Determine the [x, y] coordinate at the center of the cell enclosing the given text.  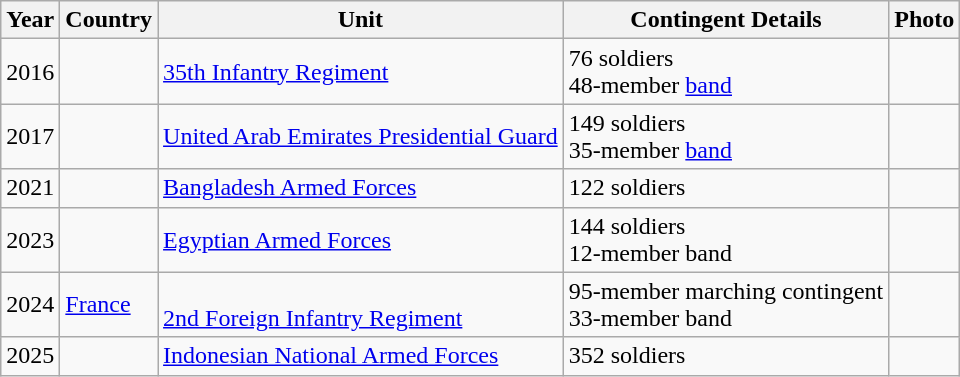
2023 [30, 240]
Contingent Details [726, 20]
Indonesian National Armed Forces [361, 356]
35th Infantry Regiment [361, 72]
Country [109, 20]
2017 [30, 136]
2025 [30, 356]
144 soldiers12-member band [726, 240]
Egyptian Armed Forces [361, 240]
2024 [30, 304]
2nd Foreign Infantry Regiment [361, 304]
95-member marching contingent33-member band [726, 304]
Unit [361, 20]
352 soldiers [726, 356]
France [109, 304]
United Arab Emirates Presidential Guard [361, 136]
122 soldiers [726, 188]
2016 [30, 72]
Year [30, 20]
Bangladesh Armed Forces [361, 188]
76 soldiers48-member band [726, 72]
2021 [30, 188]
Photo [924, 20]
149 soldiers35-member band [726, 136]
